Return (x, y) of the center of cell containing provided text 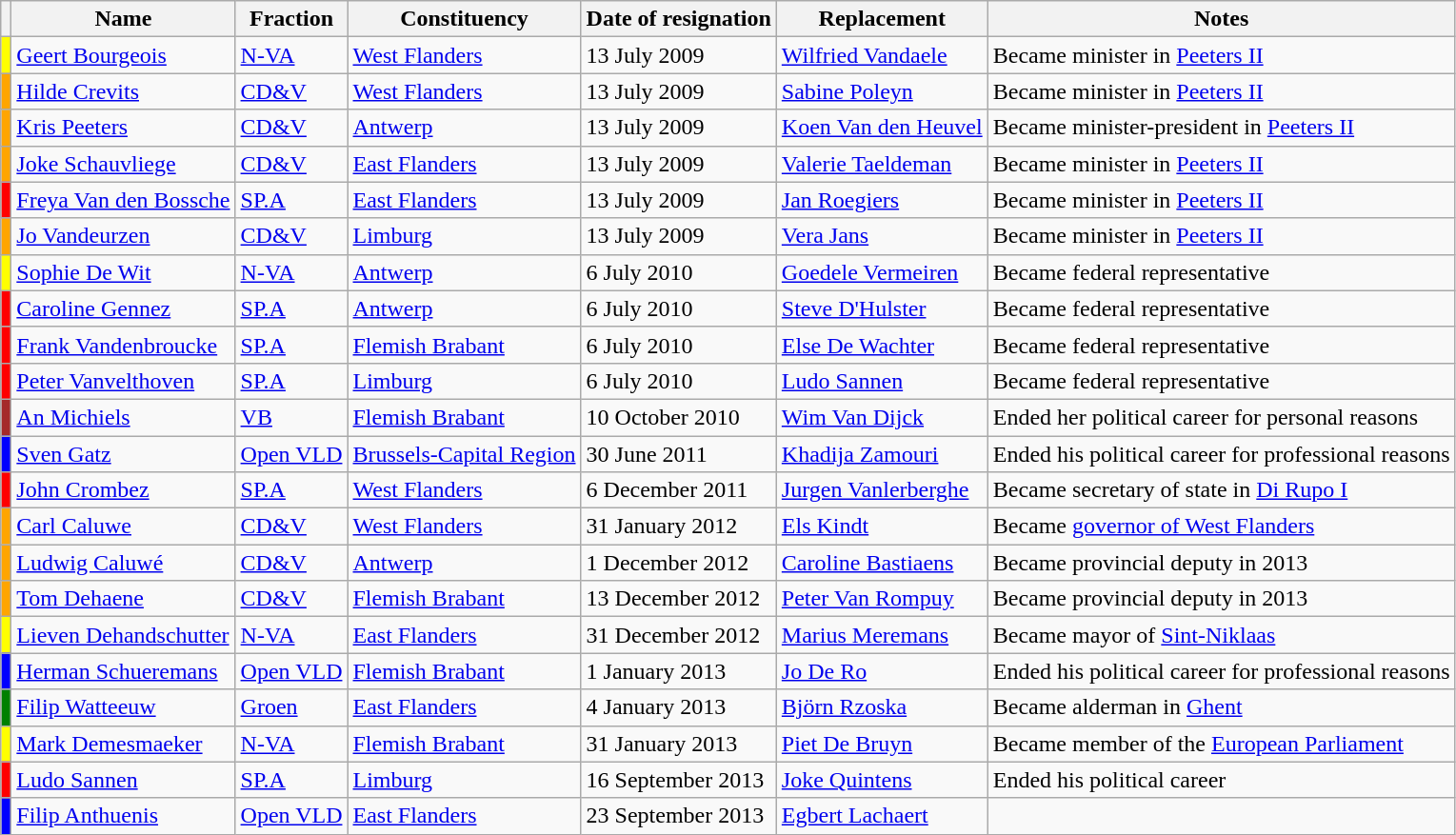
Caroline Gennez (124, 308)
Ended his political career (1221, 780)
Peter Van Rompuy (882, 599)
Vera Jans (882, 236)
VB (291, 417)
Name (124, 19)
Khadija Zamouri (882, 454)
Became minister-president in Peeters II (1221, 128)
Sabine Poleyn (882, 91)
Kris Peeters (124, 128)
Became member of the European Parliament (1221, 744)
Carl Caluwe (124, 527)
Peter Vanvelthoven (124, 381)
Groen (291, 707)
John Crombez (124, 490)
Sven Gatz (124, 454)
Caroline Bastiaens (882, 563)
Joke Quintens (882, 780)
Freya Van den Bossche (124, 200)
Jurgen Vanlerberghe (882, 490)
31 January 2013 (678, 744)
Ended her political career for personal reasons (1221, 417)
13 December 2012 (678, 599)
Joke Schauvliege (124, 164)
Egbert Lachaert (882, 816)
Became alderman in Ghent (1221, 707)
Constituency (465, 19)
23 September 2013 (678, 816)
4 January 2013 (678, 707)
Steve D'Hulster (882, 308)
Mark Demesmaeker (124, 744)
Marius Meremans (882, 635)
Became mayor of Sint-Niklaas (1221, 635)
Frank Vandenbroucke (124, 345)
6 December 2011 (678, 490)
Hilde Crevits (124, 91)
Björn Rzoska (882, 707)
An Michiels (124, 417)
Filip Watteeuw (124, 707)
Els Kindt (882, 527)
1 January 2013 (678, 671)
Became secretary of state in Di Rupo I (1221, 490)
Tom Dehaene (124, 599)
Fraction (291, 19)
Became governor of West Flanders (1221, 527)
30 June 2011 (678, 454)
31 December 2012 (678, 635)
Goedele Vermeiren (882, 272)
1 December 2012 (678, 563)
Filip Anthuenis (124, 816)
31 January 2012 (678, 527)
Wim Van Dijck (882, 417)
16 September 2013 (678, 780)
Koen Van den Heuvel (882, 128)
Sophie De Wit (124, 272)
Valerie Taeldeman (882, 164)
Jo Vandeurzen (124, 236)
Lieven Dehandschutter (124, 635)
Jan Roegiers (882, 200)
Notes (1221, 19)
Replacement (882, 19)
Herman Schueremans (124, 671)
Date of resignation (678, 19)
Geert Bourgeois (124, 55)
Else De Wachter (882, 345)
10 October 2010 (678, 417)
Ludwig Caluwé (124, 563)
Brussels-Capital Region (465, 454)
Wilfried Vandaele (882, 55)
Jo De Ro (882, 671)
Piet De Bruyn (882, 744)
